Scan for the cell matching the given text and deliver its [x, y] coordinate at center. 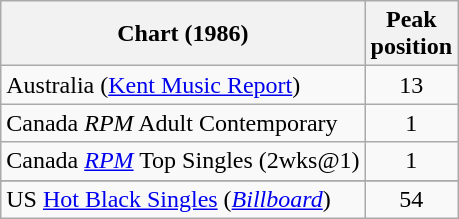
Canada RPM Adult Contemporary [183, 123]
Canada RPM Top Singles (2wks@1) [183, 161]
Peakposition [411, 34]
US Hot Black Singles (Billboard) [183, 199]
54 [411, 199]
Australia (Kent Music Report) [183, 85]
13 [411, 85]
Chart (1986) [183, 34]
